Search for the cell housing the specified text and yield its [X, Y] center coordinate. 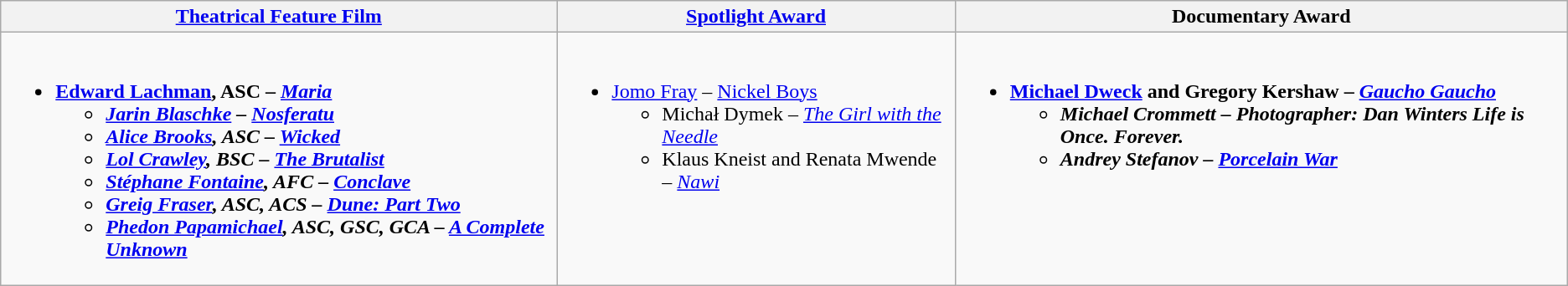
Spotlight Award [756, 17]
Michael Dweck and Gregory Kershaw – Gaucho GauchoMichael Crommett – Photographer: Dan Winters Life is Once. Forever.Andrey Stefanov – Porcelain War [1261, 159]
Documentary Award [1261, 17]
Jomo Fray – Nickel BoysMichał Dymek – The Girl with the NeedleKlaus Kneist and Renata Mwende – Nawi [756, 159]
Theatrical Feature Film [279, 17]
